Scan for the cell matching the given text and deliver its [x, y] coordinate at center. 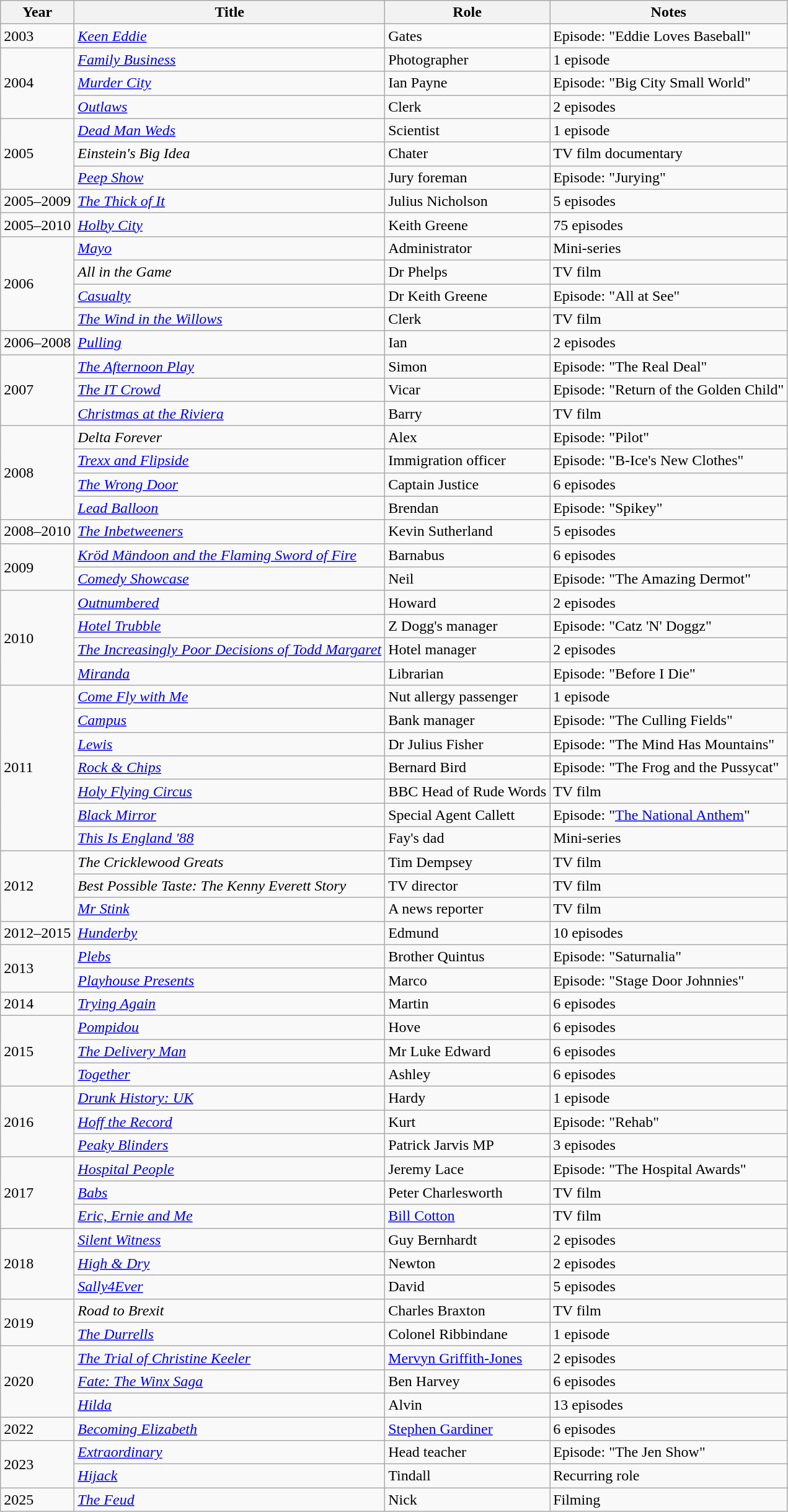
Mr Stink [229, 909]
2009 [37, 567]
Hoff the Record [229, 1122]
Howard [467, 602]
Extraordinary [229, 1452]
BBC Head of Rude Words [467, 791]
The Inbetweeners [229, 531]
Immigration officer [467, 461]
2012 [37, 886]
The Wrong Door [229, 484]
Come Fly with Me [229, 697]
Role [467, 12]
Neil [467, 579]
Guy Bernhardt [467, 1240]
Episode: "The Hospital Awards" [668, 1169]
Hospital People [229, 1169]
Julius Nicholson [467, 201]
Nick [467, 1500]
Kevin Sutherland [467, 531]
Tindall [467, 1476]
Black Mirror [229, 815]
All in the Game [229, 272]
Gates [467, 36]
Pompidou [229, 1027]
2025 [37, 1500]
Delta Forever [229, 437]
Hunderby [229, 933]
Jeremy Lace [467, 1169]
2020 [37, 1381]
Eric, Ernie and Me [229, 1216]
2007 [37, 390]
Ashley [467, 1075]
Episode: "Jurying" [668, 177]
Episode: "Big City Small World" [668, 83]
Patrick Jarvis MP [467, 1145]
2013 [37, 968]
3 episodes [668, 1145]
Ben Harvey [467, 1381]
2017 [37, 1193]
Notes [668, 12]
Campus [229, 721]
Scientist [467, 130]
Becoming Elizabeth [229, 1428]
Silent Witness [229, 1240]
TV film documentary [668, 154]
Episode: "Eddie Loves Baseball" [668, 36]
2011 [37, 768]
Fate: The Winx Saga [229, 1381]
Babs [229, 1193]
Brendan [467, 508]
Keen Eddie [229, 36]
Pulling [229, 343]
Together [229, 1075]
Bill Cotton [467, 1216]
Filming [668, 1500]
Casualty [229, 296]
The Thick of It [229, 201]
Holy Flying Circus [229, 791]
Sally4Ever [229, 1287]
High & Dry [229, 1263]
Hijack [229, 1476]
Year [37, 12]
2006 [37, 283]
Miranda [229, 673]
2016 [37, 1122]
2003 [37, 36]
A news reporter [467, 909]
Episode: "Catz 'N' Doggz" [668, 626]
The Increasingly Poor Decisions of Todd Margaret [229, 649]
Outnumbered [229, 602]
The IT Crowd [229, 390]
Episode: "B-Ice's New Clothes" [668, 461]
Murder City [229, 83]
2005 [37, 154]
Administrator [467, 248]
2018 [37, 1263]
Dr Phelps [467, 272]
Barnabus [467, 555]
The Cricklewood Greats [229, 862]
Alex [467, 437]
Alvin [467, 1405]
Episode: "The Mind Has Mountains" [668, 744]
2014 [37, 1003]
Hove [467, 1027]
Tim Dempsey [467, 862]
Episode: "The Jen Show" [668, 1452]
Head teacher [467, 1452]
Episode: "Rehab" [668, 1122]
The Feud [229, 1500]
Jury foreman [467, 177]
2008 [37, 473]
Simon [467, 367]
Captain Justice [467, 484]
Hardy [467, 1098]
Kurt [467, 1122]
Holby City [229, 225]
2008–2010 [37, 531]
Rock & Chips [229, 768]
2005–2009 [37, 201]
Marco [467, 980]
Kröd Mändoon and the Flaming Sword of Fire [229, 555]
Ian Payne [467, 83]
Einstein's Big Idea [229, 154]
Lewis [229, 744]
2004 [37, 83]
Librarian [467, 673]
Episode: "All at See" [668, 296]
Nut allergy passenger [467, 697]
David [467, 1287]
75 episodes [668, 225]
Title [229, 12]
The Wind in the Willows [229, 319]
2023 [37, 1464]
2019 [37, 1322]
Comedy Showcase [229, 579]
The Trial of Christine Keeler [229, 1358]
Recurring role [668, 1476]
The Durrells [229, 1334]
Episode: "The Amazing Dermot" [668, 579]
2010 [37, 638]
Bernard Bird [467, 768]
Episode: "Spikey" [668, 508]
Edmund [467, 933]
2005–2010 [37, 225]
2015 [37, 1051]
Playhouse Presents [229, 980]
2022 [37, 1428]
Trying Again [229, 1003]
Peep Show [229, 177]
Outlaws [229, 107]
Episode: "Stage Door Johnnies" [668, 980]
Episode: "Before I Die" [668, 673]
Z Dogg's manager [467, 626]
2006–2008 [37, 343]
Episode: "The Culling Fields" [668, 721]
Stephen Gardiner [467, 1428]
Road to Brexit [229, 1310]
Hilda [229, 1405]
TV director [467, 886]
Fay's dad [467, 838]
This Is England '88 [229, 838]
Charles Braxton [467, 1310]
Episode: "The Real Deal" [668, 367]
Colonel Ribbindane [467, 1334]
Dead Man Weds [229, 130]
2012–2015 [37, 933]
The Delivery Man [229, 1051]
Christmas at the Riviera [229, 414]
Newton [467, 1263]
Photographer [467, 60]
Best Possible Taste: The Kenny Everett Story [229, 886]
Martin [467, 1003]
Keith Greene [467, 225]
Special Agent Callett [467, 815]
Bank manager [467, 721]
Trexx and Flipside [229, 461]
Peaky Blinders [229, 1145]
Peter Charlesworth [467, 1193]
Vicar [467, 390]
Mayo [229, 248]
Brother Quintus [467, 956]
Episode: "Saturnalia" [668, 956]
10 episodes [668, 933]
Lead Balloon [229, 508]
Chater [467, 154]
Plebs [229, 956]
Ian [467, 343]
Dr Julius Fisher [467, 744]
Mr Luke Edward [467, 1051]
Hotel manager [467, 649]
Episode: "The National Anthem" [668, 815]
Hotel Trubble [229, 626]
Drunk History: UK [229, 1098]
Family Business [229, 60]
13 episodes [668, 1405]
Episode: "Pilot" [668, 437]
Mervyn Griffith-Jones [467, 1358]
Episode: "Return of the Golden Child" [668, 390]
Episode: "The Frog and the Pussycat" [668, 768]
Barry [467, 414]
The Afternoon Play [229, 367]
Dr Keith Greene [467, 296]
